Scan for the cell matching the given text and deliver its [X, Y] coordinate at center. 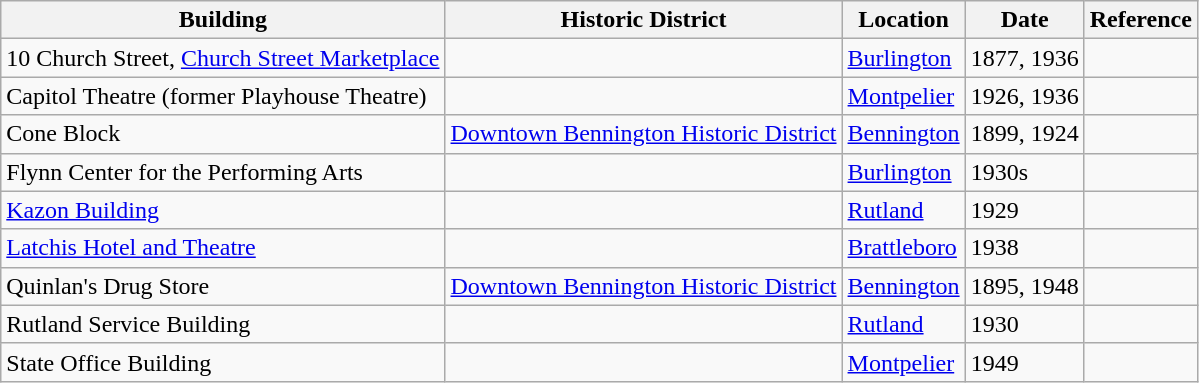
1930 [1024, 324]
Location [904, 20]
1926, 1936 [1024, 96]
Rutland Service Building [223, 324]
Reference [1140, 20]
Cone Block [223, 134]
1938 [1024, 248]
Brattleboro [904, 248]
Date [1024, 20]
1899, 1924 [1024, 134]
Quinlan's Drug Store [223, 286]
1877, 1936 [1024, 58]
Flynn Center for the Performing Arts [223, 172]
Historic District [644, 20]
1929 [1024, 210]
State Office Building [223, 362]
1895, 1948 [1024, 286]
10 Church Street, Church Street Marketplace [223, 58]
Capitol Theatre (former Playhouse Theatre) [223, 96]
1930s [1024, 172]
1949 [1024, 362]
Building [223, 20]
Kazon Building [223, 210]
Latchis Hotel and Theatre [223, 248]
